Provide the (X, Y) coordinate of the cell's center where the given text is located.  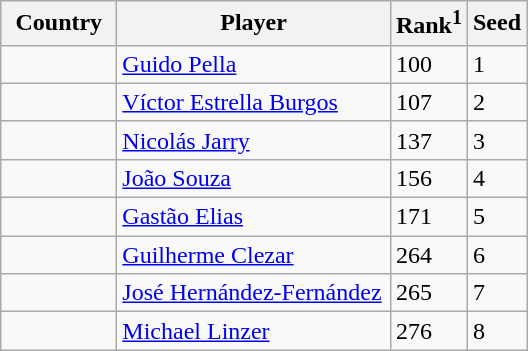
276 (428, 331)
Country (59, 24)
2 (496, 102)
156 (428, 178)
4 (496, 178)
Víctor Estrella Burgos (254, 102)
171 (428, 217)
Nicolás Jarry (254, 140)
José Hernández-Fernández (254, 293)
Player (254, 24)
265 (428, 293)
8 (496, 331)
5 (496, 217)
6 (496, 255)
Gastão Elias (254, 217)
Rank1 (428, 24)
Michael Linzer (254, 331)
João Souza (254, 178)
107 (428, 102)
Seed (496, 24)
137 (428, 140)
Guido Pella (254, 64)
7 (496, 293)
3 (496, 140)
Guilherme Clezar (254, 255)
100 (428, 64)
264 (428, 255)
1 (496, 64)
